Find where the given text appears and provide that cell's center as [X, Y] coordinate. 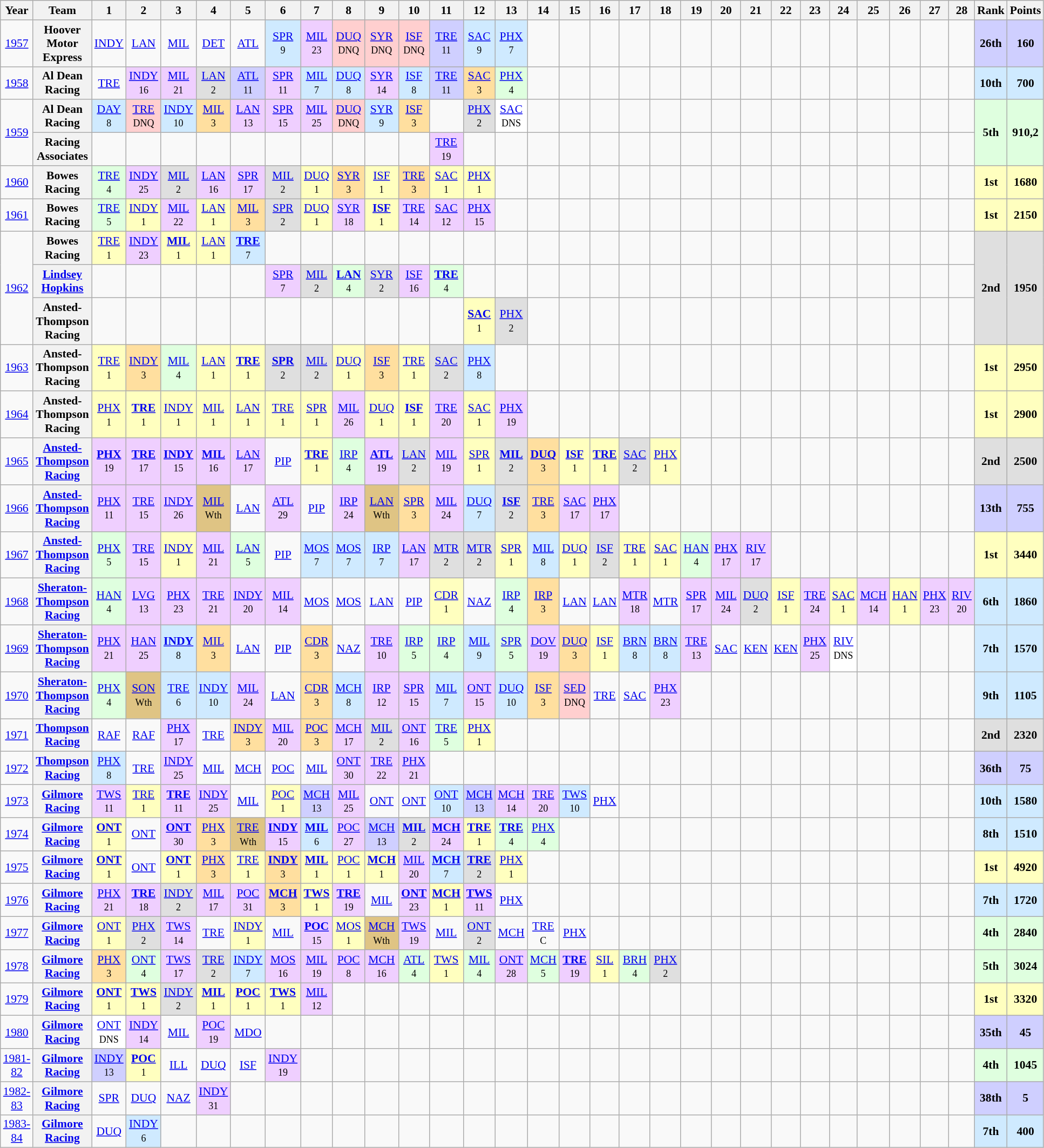
RIV20 [962, 602]
1680 [1026, 183]
14 [543, 10]
45 [1026, 1032]
SONWth [144, 695]
SYR3 [349, 183]
13th [991, 509]
INDY7 [248, 967]
MCH16 [381, 967]
TRE6 [178, 695]
23 [815, 10]
1570 [1026, 649]
ATL19 [381, 461]
1962 [17, 288]
TRE22 [381, 768]
SPR11 [283, 83]
4 [213, 10]
POC31 [248, 901]
1959 [17, 133]
PHX5 [109, 555]
TRE17 [144, 461]
PHX15 [479, 215]
POC3 [316, 735]
8 [349, 10]
TRE13 [696, 649]
HAN25 [144, 649]
RIVDNS [843, 649]
MIL14 [283, 602]
ISF16 [413, 281]
IRP7 [381, 555]
TREC [543, 933]
ONT2 [479, 933]
7 [316, 10]
PHX25 [815, 649]
HAN1 [905, 602]
BRH4 [635, 967]
MCH3 [283, 901]
INDY [109, 43]
9 [381, 10]
MCHWth [381, 933]
1860 [1026, 602]
SYR9 [381, 117]
POC [283, 768]
1960 [17, 183]
12 [479, 10]
15 [574, 10]
MTR [665, 602]
MIL9 [479, 649]
SPR3 [413, 509]
910,2 [1026, 133]
Lindsey Hopkins [63, 281]
1979 [17, 999]
1980 [17, 1032]
ONT10 [446, 801]
TREWth [248, 834]
3320 [1026, 999]
PHX7 [511, 43]
ONT16 [413, 735]
MIL23 [316, 43]
TRE10 [381, 649]
36th [991, 768]
SPR9 [283, 43]
ATL29 [283, 509]
ILL [178, 1065]
LAN5 [248, 555]
DUQ10 [511, 695]
6th [991, 602]
1958 [17, 83]
4920 [1026, 867]
ONT23 [413, 901]
MIL26 [349, 415]
MCH8 [349, 695]
1957 [17, 43]
1981-82 [17, 1065]
1971 [17, 735]
TRE21 [213, 602]
DOV19 [543, 649]
INDY14 [144, 1032]
LAN13 [248, 117]
INDY6 [144, 1131]
SEDDNQ [574, 695]
2150 [1026, 215]
IRP12 [381, 695]
POC8 [349, 967]
28 [962, 10]
25 [873, 10]
Rank [991, 10]
TRE24 [815, 602]
DAY8 [109, 117]
SYR14 [381, 83]
INDY13 [109, 1065]
MILWth [213, 509]
Racing Associates [63, 149]
IRP3 [543, 602]
MCH5 [543, 967]
MIL16 [213, 461]
26th [991, 43]
MIL6 [316, 834]
ONT28 [511, 967]
MCH17 [349, 735]
35th [991, 1032]
1969 [17, 649]
20 [726, 10]
TRE7 [248, 248]
SAC9 [479, 43]
SPR5 [511, 649]
POC19 [213, 1032]
3440 [1026, 555]
Year [17, 10]
ATL4 [413, 967]
1965 [17, 461]
MOS16 [283, 967]
17 [635, 10]
1977 [17, 933]
1580 [1026, 801]
18 [665, 10]
SAC17 [574, 509]
TWS17 [178, 967]
INDY19 [283, 1065]
3 [178, 10]
MIL8 [543, 555]
DUQ2 [756, 602]
75 [1026, 768]
SACDNS [511, 117]
1967 [17, 555]
ATL11 [248, 83]
TRE14 [413, 215]
2500 [1026, 461]
1983-84 [17, 1131]
SIL1 [605, 967]
1975 [17, 867]
19 [696, 10]
1972 [17, 768]
INDY16 [144, 83]
SPR [109, 1098]
3024 [1026, 967]
2950 [1026, 368]
MCH24 [446, 834]
PHX11 [109, 509]
POC27 [349, 834]
SAC3 [479, 83]
26 [905, 10]
POC15 [316, 933]
LAN16 [213, 183]
INDY20 [248, 602]
1982-83 [17, 1098]
TWS14 [178, 933]
SYRDNQ [381, 43]
ISFDNQ [413, 43]
2840 [1026, 933]
MOS1 [349, 933]
1961 [17, 215]
MIL22 [178, 215]
1970 [17, 695]
1964 [17, 415]
2320 [1026, 735]
INDY23 [144, 248]
ONT15 [479, 695]
10 [413, 10]
1978 [17, 967]
LANWth [381, 509]
755 [1026, 509]
INDY8 [178, 649]
13 [511, 10]
1974 [17, 834]
16 [605, 10]
27 [935, 10]
ISF [248, 1065]
LVG13 [144, 602]
400 [1026, 1131]
ISF8 [413, 83]
2900 [1026, 415]
1045 [1026, 1065]
Team [63, 10]
21 [756, 10]
1105 [1026, 695]
22 [785, 10]
1 [109, 10]
DUQ7 [479, 509]
TWS19 [413, 933]
11 [446, 10]
ONT4 [144, 967]
1510 [1026, 834]
24 [843, 10]
TWS10 [574, 801]
1976 [17, 901]
LAN4 [349, 281]
MIL12 [316, 999]
MTR18 [635, 602]
RIV17 [756, 555]
38th [991, 1098]
Hoover Motor Express [63, 43]
DUQ8 [349, 83]
700 [1026, 83]
6 [283, 10]
SPR7 [283, 281]
CDR1 [446, 602]
INDY31 [213, 1098]
8th [991, 834]
DET [213, 43]
IRP24 [349, 509]
MDO [248, 1032]
SYR18 [349, 215]
Points [1026, 10]
SAC12 [446, 215]
IRP5 [413, 649]
TRE18 [144, 901]
1966 [17, 509]
1950 [1026, 288]
ONTDNS [109, 1032]
1963 [17, 368]
ATL [248, 43]
MCH7 [446, 867]
MIL17 [213, 901]
SYR2 [381, 281]
2 [144, 10]
9th [991, 695]
INDY26 [178, 509]
1968 [17, 602]
160 [1026, 43]
1720 [1026, 901]
1973 [17, 801]
TREDNQ [144, 117]
